Find where the given text appears and provide that cell's center as [x, y] coordinate. 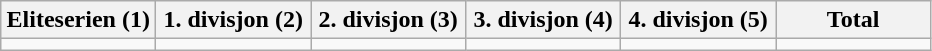
Total [854, 20]
4. divisjon (5) [698, 20]
3. divisjon (4) [544, 20]
2. divisjon (3) [388, 20]
Eliteserien (1) [78, 20]
1. divisjon (2) [234, 20]
